From the cell containing the given text, extract its center point as (X, Y) coordinate. 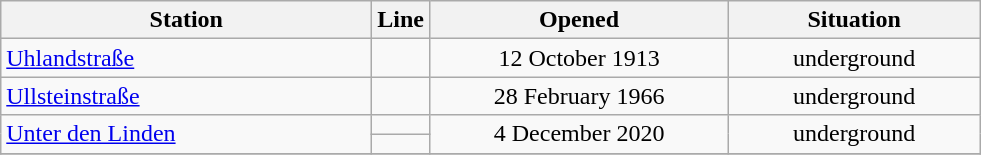
Situation (854, 20)
Unter den Linden (186, 134)
Uhlandstraße (186, 58)
Ullsteinstraße (186, 96)
Opened (580, 20)
Station (186, 20)
4 December 2020 (580, 134)
Line (401, 20)
12 October 1913 (580, 58)
28 February 1966 (580, 96)
